Identify which cell holds the provided text, then report its (X, Y) central coordinate. 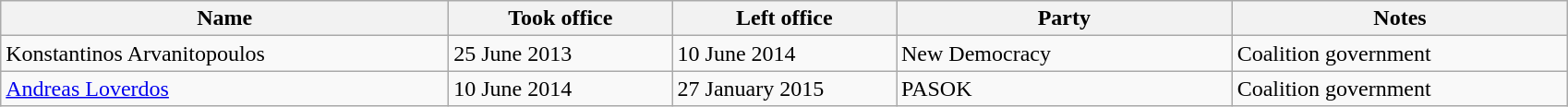
Notes (1400, 18)
27 January 2015 (784, 89)
25 June 2013 (561, 53)
PASOK (1064, 89)
Party (1064, 18)
Andreas Loverdos (225, 89)
Konstantinos Arvanitopoulos (225, 53)
New Democracy (1064, 53)
Name (225, 18)
Left office (784, 18)
Took office (561, 18)
